Search for the cell housing the specified text and yield its [x, y] center coordinate. 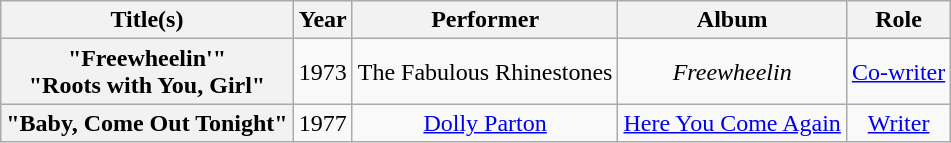
Freewheelin [732, 72]
Here You Come Again [732, 123]
Year [322, 20]
Dolly Parton [485, 123]
Co-writer [898, 72]
1973 [322, 72]
Role [898, 20]
"Freewheelin'""Roots with You, Girl" [147, 72]
The Fabulous Rhinestones [485, 72]
Performer [485, 20]
Writer [898, 123]
Album [732, 20]
"Baby, Come Out Tonight" [147, 123]
Title(s) [147, 20]
1977 [322, 123]
